For the text-containing cell, return its midpoint in (X, Y) coordinate format. 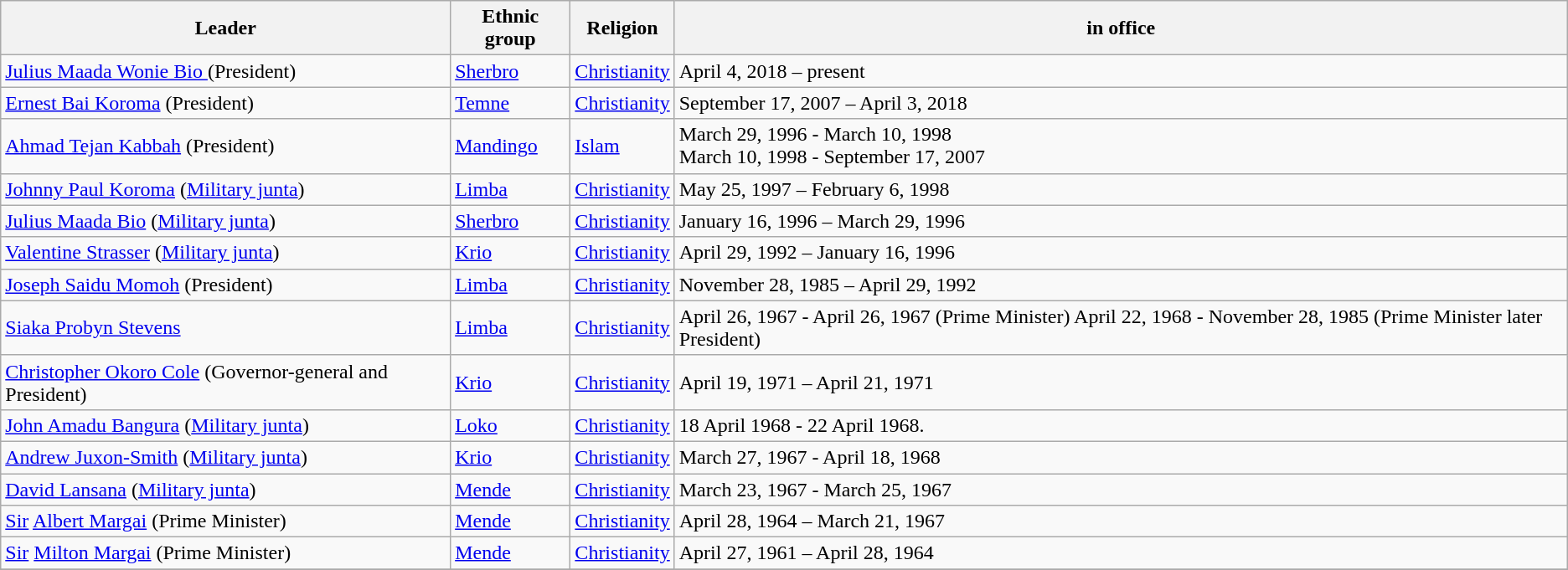
Valentine Strasser (Military junta) (226, 253)
Julius Maada Bio (Military junta) (226, 221)
Ernest Bai Koroma (President) (226, 103)
Temne (511, 103)
March 23, 1967 - March 25, 1967 (1121, 490)
April 4, 2018 – present (1121, 71)
Leader (226, 28)
April 26, 1967 - April 26, 1967 (Prime Minister) April 22, 1968 - November 28, 1985 (Prime Minister later President) (1121, 328)
November 28, 1985 – April 29, 1992 (1121, 285)
Mandingo (511, 146)
Sir Albert Margai (Prime Minister) (226, 521)
Siaka Probyn Stevens (226, 328)
September 17, 2007 – April 3, 2018 (1121, 103)
Julius Maada Wonie Bio (President) (226, 71)
18 April 1968 - 22 April 1968. (1121, 425)
May 25, 1997 – February 6, 1998 (1121, 189)
April 29, 1992 – January 16, 1996 (1121, 253)
John Amadu Bangura (Military junta) (226, 425)
March 27, 1967 - April 18, 1968 (1121, 457)
April 27, 1961 – April 28, 1964 (1121, 553)
Joseph Saidu Momoh (President) (226, 285)
Ethnic group (511, 28)
Johnny Paul Koroma (Military junta) (226, 189)
April 28, 1964 – March 21, 1967 (1121, 521)
Andrew Juxon-Smith (Military junta) (226, 457)
David Lansana (Military junta) (226, 490)
March 29, 1996 - March 10, 1998March 10, 1998 - September 17, 2007 (1121, 146)
April 19, 1971 – April 21, 1971 (1121, 382)
Loko (511, 425)
January 16, 1996 – March 29, 1996 (1121, 221)
Religion (622, 28)
Islam (622, 146)
Sir Milton Margai (Prime Minister) (226, 553)
in office (1121, 28)
Christopher Okoro Cole (Governor-general and President) (226, 382)
Ahmad Tejan Kabbah (President) (226, 146)
